For the text-containing cell, return its midpoint in (X, Y) coordinate format. 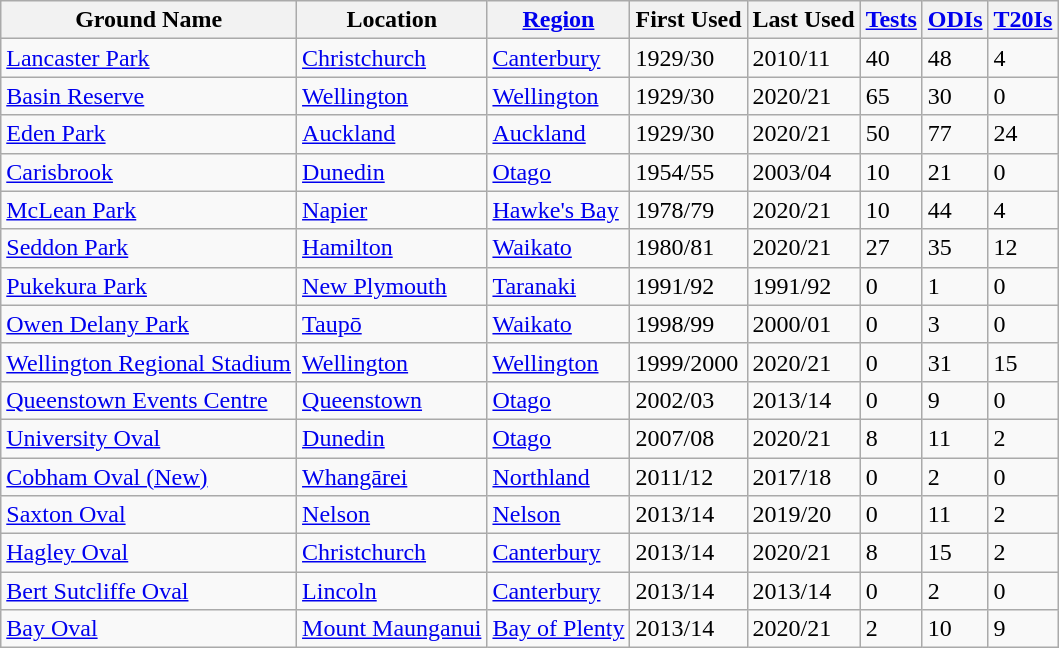
48 (955, 58)
1 (955, 286)
ODIs (955, 20)
T20Is (1023, 20)
Bay of Plenty (558, 629)
Owen Delany Park (149, 324)
2002/03 (688, 400)
McLean Park (149, 210)
3 (955, 324)
Napier (392, 210)
Hamilton (392, 248)
27 (891, 248)
New Plymouth (392, 286)
Wellington Regional Stadium (149, 362)
Cobham Oval (New) (149, 477)
31 (955, 362)
Eden Park (149, 134)
Last Used (804, 20)
2007/08 (688, 438)
2010/11 (804, 58)
Saxton Oval (149, 515)
Northland (558, 477)
2017/18 (804, 477)
2000/01 (804, 324)
1998/99 (688, 324)
50 (891, 134)
Basin Reserve (149, 96)
Taranaki (558, 286)
1999/2000 (688, 362)
35 (955, 248)
44 (955, 210)
2011/12 (688, 477)
30 (955, 96)
Location (392, 20)
Hagley Oval (149, 553)
Hawke's Bay (558, 210)
1978/79 (688, 210)
Queenstown Events Centre (149, 400)
2019/20 (804, 515)
65 (891, 96)
1954/55 (688, 172)
Bay Oval (149, 629)
21 (955, 172)
2003/04 (804, 172)
24 (1023, 134)
Queenstown (392, 400)
First Used (688, 20)
Bert Sutcliffe Oval (149, 591)
Region (558, 20)
1980/81 (688, 248)
Tests (891, 20)
Pukekura Park (149, 286)
Whangārei (392, 477)
Mount Maunganui (392, 629)
Lancaster Park (149, 58)
12 (1023, 248)
University Oval (149, 438)
Ground Name (149, 20)
Lincoln (392, 591)
77 (955, 134)
40 (891, 58)
Carisbrook (149, 172)
Taupō (392, 324)
Seddon Park (149, 248)
